Find where the given text appears and provide that cell's center as (x, y) coordinate. 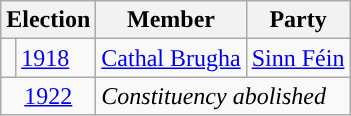
Election (48, 20)
Member (171, 20)
Sinn Féin (298, 58)
1922 (48, 96)
Cathal Brugha (171, 58)
Constituency abolished (223, 96)
Party (298, 20)
1918 (56, 58)
